Return (x, y) of the center of cell containing provided text 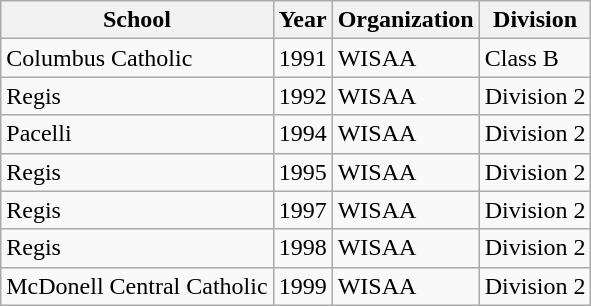
1998 (302, 248)
Class B (535, 58)
Year (302, 20)
Division (535, 20)
1994 (302, 134)
School (137, 20)
McDonell Central Catholic (137, 286)
1992 (302, 96)
1991 (302, 58)
1995 (302, 172)
1997 (302, 210)
Organization (406, 20)
Columbus Catholic (137, 58)
Pacelli (137, 134)
1999 (302, 286)
